Capture the cell that displays the provided text and extract its [x, y] central coordinate. 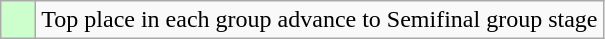
Top place in each group advance to Semifinal group stage [320, 20]
